From the cell containing the given text, extract its center point as [x, y] coordinate. 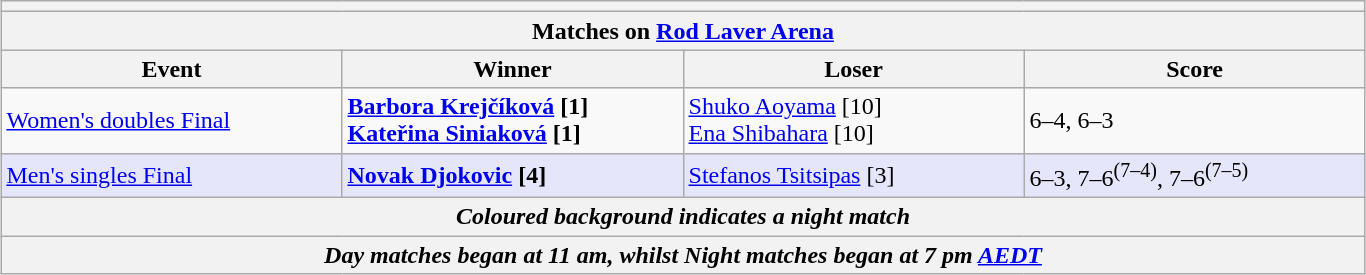
Loser [854, 69]
Score [1194, 69]
Day matches began at 11 am, whilst Night matches began at 7 pm AEDT [683, 255]
Shuko Aoyama [10] Ena Shibahara [10] [854, 120]
6–3, 7–6(7–4), 7–6(7–5) [1194, 176]
Men's singles Final [172, 176]
Event [172, 69]
6–4, 6–3 [1194, 120]
Novak Djokovic [4] [512, 176]
Matches on Rod Laver Arena [683, 31]
Winner [512, 69]
Stefanos Tsitsipas [3] [854, 176]
Barbora Krejčíková [1] Kateřina Siniaková [1] [512, 120]
Women's doubles Final [172, 120]
Coloured background indicates a night match [683, 217]
